Identify which cell holds the provided text, then report its (X, Y) central coordinate. 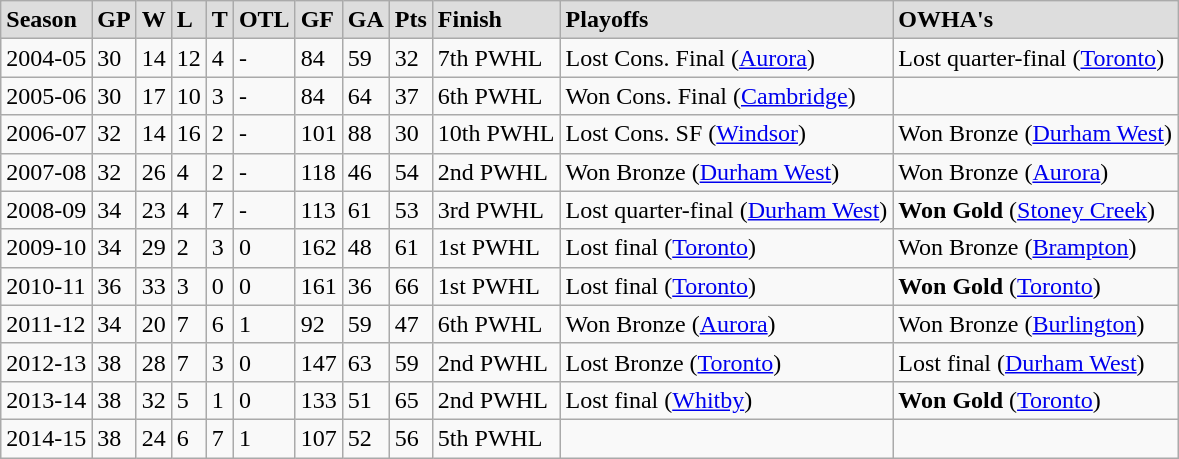
107 (318, 438)
118 (318, 172)
52 (366, 438)
63 (366, 362)
20 (154, 324)
GP (114, 20)
Lost quarter-final (Durham West) (726, 210)
Playoffs (726, 20)
W (154, 20)
23 (154, 210)
3rd PWHL (496, 210)
51 (366, 400)
24 (154, 438)
65 (410, 400)
47 (410, 324)
101 (318, 134)
GF (318, 20)
Lost Cons. SF (Windsor) (726, 134)
2010-11 (46, 286)
2011-12 (46, 324)
29 (154, 248)
7th PWHL (496, 58)
133 (318, 400)
46 (366, 172)
53 (410, 210)
Won Cons. Final (Cambridge) (726, 96)
2004-05 (46, 58)
48 (366, 248)
Lost Bronze (Toronto) (726, 362)
33 (154, 286)
Lost Cons. Final (Aurora) (726, 58)
162 (318, 248)
5 (188, 400)
OWHA's (1036, 20)
54 (410, 172)
113 (318, 210)
88 (366, 134)
L (188, 20)
2007-08 (46, 172)
Season (46, 20)
Lost final (Durham West) (1036, 362)
2009-10 (46, 248)
92 (318, 324)
17 (154, 96)
T (220, 20)
2012-13 (46, 362)
GA (366, 20)
Pts (410, 20)
64 (366, 96)
26 (154, 172)
16 (188, 134)
56 (410, 438)
12 (188, 58)
OTL (264, 20)
2013-14 (46, 400)
2006-07 (46, 134)
2008-09 (46, 210)
28 (154, 362)
2014-15 (46, 438)
66 (410, 286)
10 (188, 96)
Won Bronze (Brampton) (1036, 248)
37 (410, 96)
Finish (496, 20)
Won Bronze (Burlington) (1036, 324)
5th PWHL (496, 438)
147 (318, 362)
10th PWHL (496, 134)
161 (318, 286)
Lost final (Whitby) (726, 400)
Lost quarter-final (Toronto) (1036, 58)
Won Gold (Stoney Creek) (1036, 210)
2005-06 (46, 96)
